Capture the cell that displays the provided text and extract its (X, Y) central coordinate. 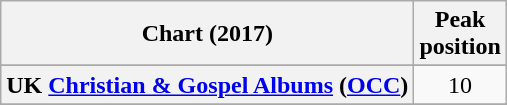
Peak position (460, 34)
Chart (2017) (208, 34)
10 (460, 85)
UK Christian & Gospel Albums (OCC) (208, 85)
